Provide the [x, y] coordinate of the cell's center where the given text is located.  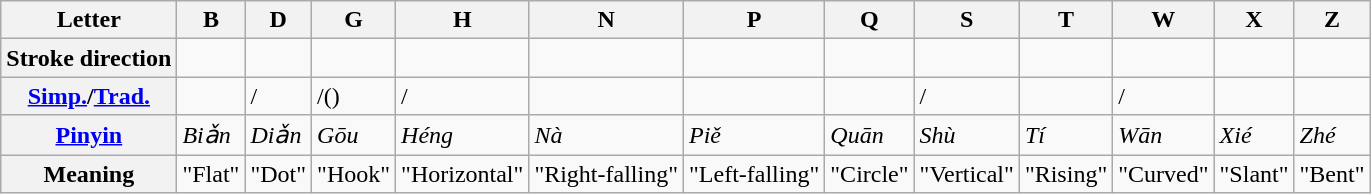
"Circle" [870, 173]
"Vertical" [966, 173]
Héng [462, 135]
Gōu [354, 135]
N [606, 20]
"Dot" [278, 173]
S [966, 20]
Q [870, 20]
"Curved" [1164, 173]
Tí [1066, 135]
B [211, 20]
Biǎn [211, 135]
G [354, 20]
"Horizontal" [462, 173]
Wān [1164, 135]
"Hook" [354, 173]
Letter [89, 20]
Pinyin [89, 135]
"Flat" [211, 173]
H [462, 20]
"Left-falling" [754, 173]
Diǎn [278, 135]
Shù [966, 135]
Z [1332, 20]
Stroke direction [89, 58]
Meaning [89, 173]
Quān [870, 135]
Nà [606, 135]
Piě [754, 135]
Xié [1254, 135]
T [1066, 20]
"Right-falling" [606, 173]
W [1164, 20]
X [1254, 20]
"Bent" [1332, 173]
D [278, 20]
"Rising" [1066, 173]
P [754, 20]
Zhé [1332, 135]
"Slant" [1254, 173]
/() [354, 96]
Simp./Trad. [89, 96]
